Identify which cell holds the provided text, then report its (x, y) central coordinate. 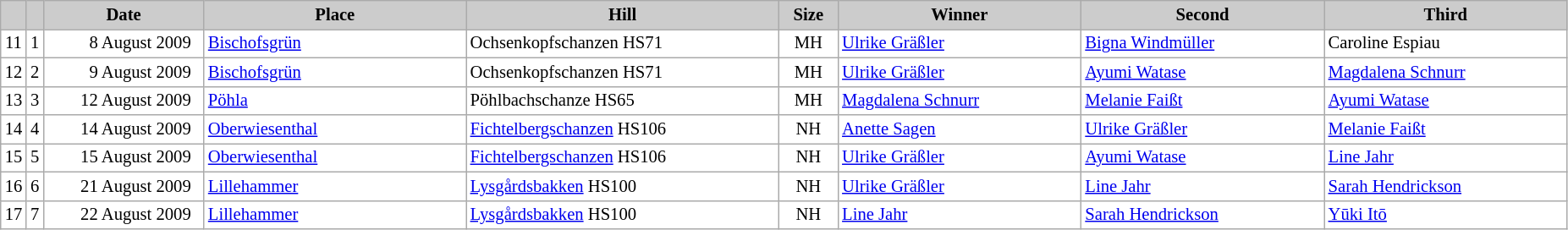
Place (335, 14)
Second (1202, 14)
14 (14, 129)
Hill (623, 14)
Pöhla (335, 101)
Size (808, 14)
16 (14, 186)
Third (1445, 14)
12 August 2009 (124, 101)
Pöhlbachschanze HS65 (623, 101)
8 August 2009 (124, 43)
15 August 2009 (124, 157)
9 August 2009 (124, 72)
1 (35, 43)
2 (35, 72)
5 (35, 157)
Caroline Espiau (1445, 43)
22 August 2009 (124, 215)
Winner (960, 14)
Yūki Itō (1445, 215)
Anette Sagen (960, 129)
Bigna Windmüller (1202, 43)
6 (35, 186)
13 (14, 101)
11 (14, 43)
15 (14, 157)
12 (14, 72)
4 (35, 129)
17 (14, 215)
14 August 2009 (124, 129)
7 (35, 215)
Date (124, 14)
3 (35, 101)
21 August 2009 (124, 186)
